Detect which cell encompasses the target text, then output its (X, Y) center coordinate. 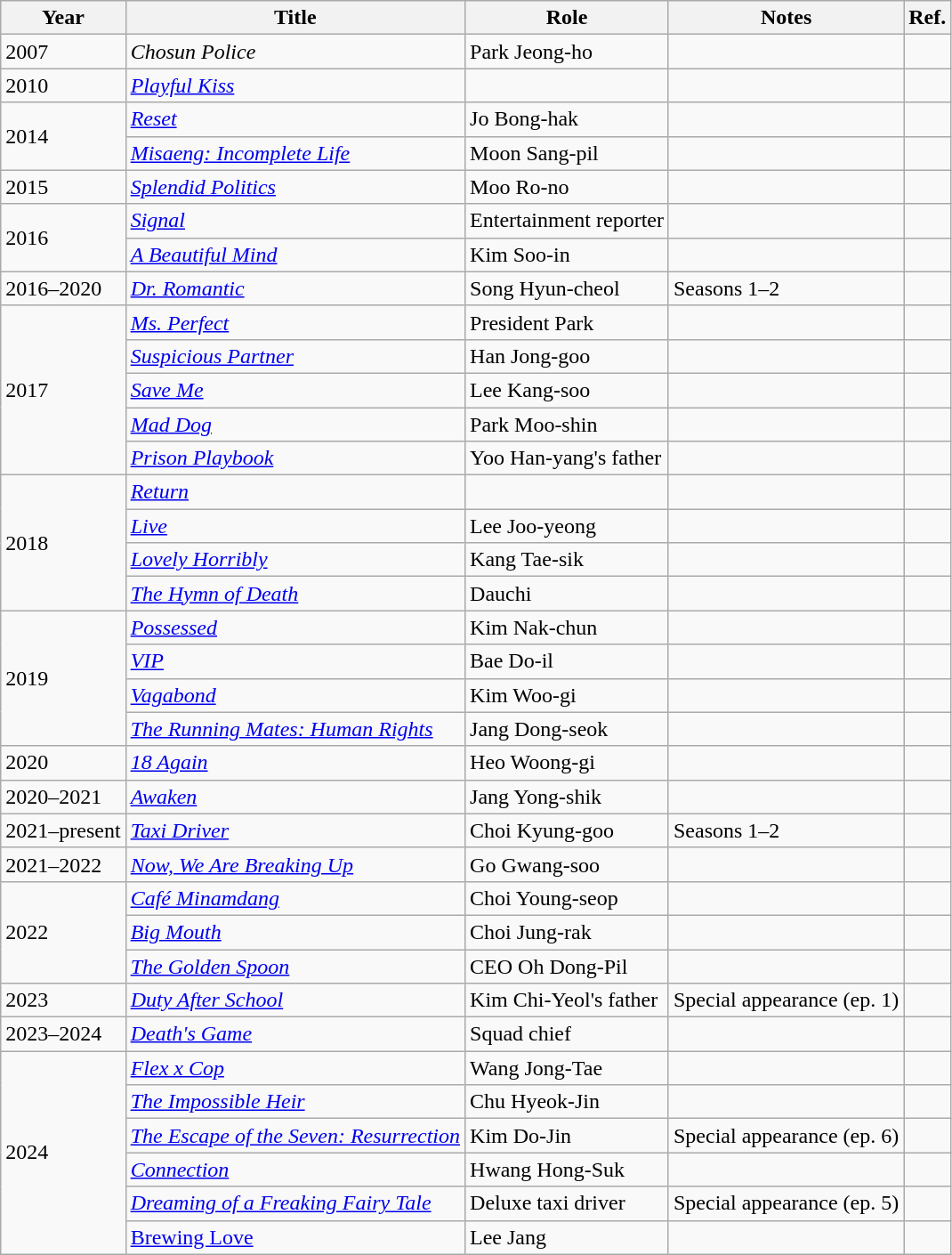
The Hymn of Death (295, 594)
Bae Do-il (568, 661)
2016 (63, 238)
Playful Kiss (295, 85)
Save Me (295, 390)
Flex x Cop (295, 1068)
Kim Woo-gi (568, 695)
Ms. Perfect (295, 322)
Notes (786, 18)
Reset (295, 119)
2015 (63, 187)
Song Hyun-cheol (568, 288)
2017 (63, 390)
Return (295, 492)
Heo Woong-gi (568, 763)
Live (295, 526)
Hwang Hong-Suk (568, 1170)
Café Minamdang (295, 898)
Lee Kang-soo (568, 390)
Duty After School (295, 1000)
2016–2020 (63, 288)
The Escape of the Seven: Resurrection (295, 1136)
Role (568, 18)
CEO Oh Dong-Pil (568, 966)
Kang Tae-sik (568, 560)
Taxi Driver (295, 830)
VIP (295, 661)
Lee Jang (568, 1237)
2021–2022 (63, 864)
Chu Hyeok-Jin (568, 1102)
2010 (63, 85)
Han Jong-goo (568, 356)
Kim Nak-chun (568, 627)
Now, We Are Breaking Up (295, 864)
Wang Jong-Tae (568, 1068)
2020–2021 (63, 797)
Kim Soo-in (568, 255)
Choi Kyung-goo (568, 830)
2020 (63, 763)
Kim Chi-Yeol's father (568, 1000)
Misaeng: Incomplete Life (295, 153)
Choi Jung-rak (568, 932)
2018 (63, 543)
Park Jeong-ho (568, 52)
2021–present (63, 830)
Splendid Politics (295, 187)
Possessed (295, 627)
Special appearance (ep. 5) (786, 1203)
2023–2024 (63, 1034)
Special appearance (ep. 6) (786, 1136)
Dr. Romantic (295, 288)
President Park (568, 322)
Squad chief (568, 1034)
Year (63, 18)
Deluxe taxi driver (568, 1203)
Awaken (295, 797)
Prison Playbook (295, 458)
Mad Dog (295, 425)
Big Mouth (295, 932)
Jang Dong-seok (568, 729)
A Beautiful Mind (295, 255)
Vagabond (295, 695)
Jang Yong-shik (568, 797)
2007 (63, 52)
Kim Do-Jin (568, 1136)
Go Gwang-soo (568, 864)
Park Moo-shin (568, 425)
Moo Ro-no (568, 187)
Moon Sang-pil (568, 153)
Entertainment reporter (568, 221)
18 Again (295, 763)
The Running Mates: Human Rights (295, 729)
Jo Bong-hak (568, 119)
2023 (63, 1000)
Chosun Police (295, 52)
Lovely Horribly (295, 560)
Lee Joo-yeong (568, 526)
Title (295, 18)
Signal (295, 221)
Suspicious Partner (295, 356)
Brewing Love (295, 1237)
Special appearance (ep. 1) (786, 1000)
2019 (63, 678)
Death's Game (295, 1034)
Dauchi (568, 594)
2014 (63, 136)
The Golden Spoon (295, 966)
The Impossible Heir (295, 1102)
Choi Young-seop (568, 898)
Ref. (927, 18)
Dreaming of a Freaking Fairy Tale (295, 1203)
2024 (63, 1153)
2022 (63, 932)
Yoo Han-yang's father (568, 458)
Connection (295, 1170)
